For the text-containing cell, return its midpoint in (X, Y) coordinate format. 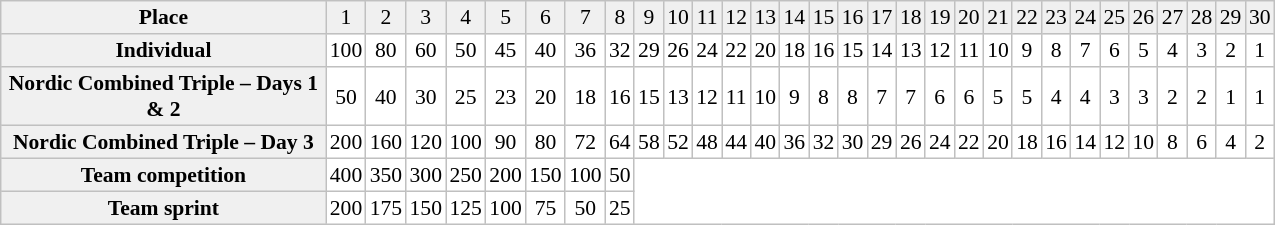
21 (998, 18)
60 (426, 50)
72 (585, 142)
160 (386, 142)
75 (545, 208)
400 (346, 176)
Team sprint (164, 208)
90 (506, 142)
Individual (164, 50)
48 (708, 142)
Team competition (164, 176)
125 (466, 208)
52 (678, 142)
28 (1202, 18)
44 (736, 142)
250 (466, 176)
Place (164, 18)
175 (386, 208)
58 (648, 142)
17 (882, 18)
300 (426, 176)
19 (940, 18)
27 (1172, 18)
350 (386, 176)
Nordic Combined Triple – Day 3 (164, 142)
64 (620, 142)
Nordic Combined Triple – Days 1 & 2 (164, 96)
120 (426, 142)
45 (506, 50)
